Pinpoint the cell where the given text exists, returning its [X, Y] midpoint coordinate. 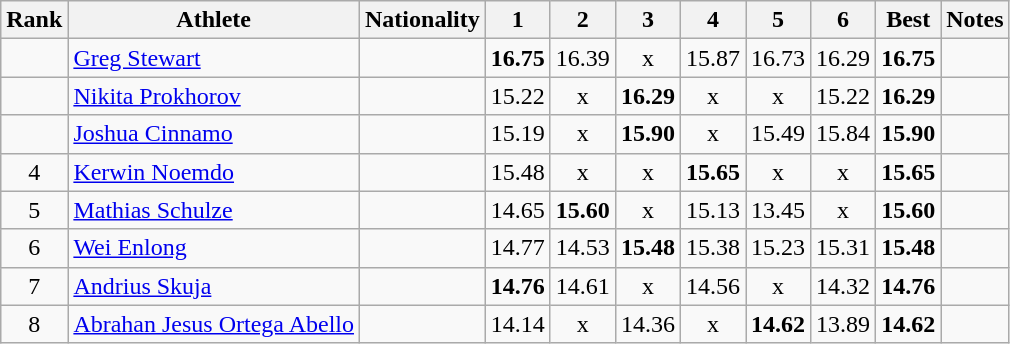
14.36 [648, 324]
Andrius Skuja [214, 286]
15.84 [844, 134]
13.89 [844, 324]
15.49 [778, 134]
3 [648, 20]
15.31 [844, 248]
Wei Enlong [214, 248]
Kerwin Noemdo [214, 172]
2 [582, 20]
16.39 [582, 58]
Athlete [214, 20]
Nationality [423, 20]
14.61 [582, 286]
14.32 [844, 286]
15.87 [712, 58]
8 [34, 324]
Mathias Schulze [214, 210]
Abrahan Jesus Ortega Abello [214, 324]
Notes [975, 20]
14.53 [582, 248]
Rank [34, 20]
7 [34, 286]
Joshua Cinnamo [214, 134]
Best [908, 20]
15.13 [712, 210]
14.56 [712, 286]
Greg Stewart [214, 58]
13.45 [778, 210]
14.77 [518, 248]
1 [518, 20]
16.73 [778, 58]
14.14 [518, 324]
Nikita Prokhorov [214, 96]
15.38 [712, 248]
14.65 [518, 210]
15.23 [778, 248]
15.19 [518, 134]
